Locate the cell with the specified text and output its [X, Y] center coordinate. 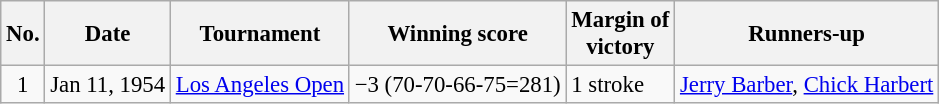
Date [108, 34]
Jerry Barber, Chick Harbert [807, 85]
Margin ofvictory [620, 34]
Winning score [458, 34]
Tournament [260, 34]
1 stroke [620, 85]
Los Angeles Open [260, 85]
Runners-up [807, 34]
No. [23, 34]
Jan 11, 1954 [108, 85]
−3 (70-70-66-75=281) [458, 85]
1 [23, 85]
